For the text-containing cell, return its midpoint in (x, y) coordinate format. 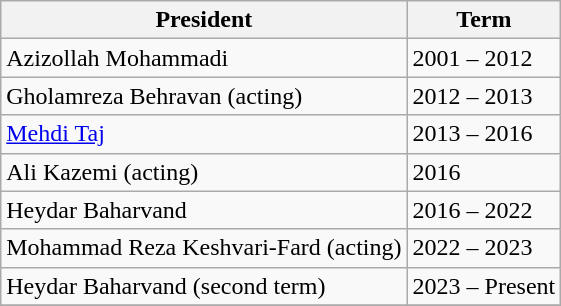
2016 – 2022 (484, 210)
2022 – 2023 (484, 248)
2013 – 2016 (484, 134)
2016 (484, 172)
Term (484, 20)
2012 – 2013 (484, 96)
Mehdi Taj (204, 134)
Heydar Baharvand (204, 210)
2001 – 2012 (484, 58)
President (204, 20)
2023 – Present (484, 286)
Mohammad Reza Keshvari-Fard (acting) (204, 248)
Heydar Baharvand (second term) (204, 286)
Azizollah Mohammadi (204, 58)
Ali Kazemi (acting) (204, 172)
Gholamreza Behravan (acting) (204, 96)
